Return (X, Y) of the center of cell containing provided text 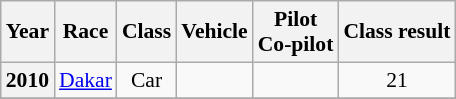
Vehicle (214, 32)
Year (28, 32)
Race (86, 32)
Dakar (86, 80)
21 (396, 80)
Car (146, 80)
Class result (396, 32)
2010 (28, 80)
PilotCo-pilot (296, 32)
Class (146, 32)
